Return [x, y] of the center of cell containing provided text 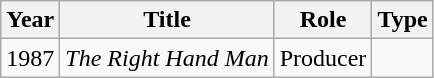
The Right Hand Man [167, 58]
Title [167, 20]
1987 [30, 58]
Year [30, 20]
Role [323, 20]
Producer [323, 58]
Type [402, 20]
